For the text-containing cell, return its midpoint in (x, y) coordinate format. 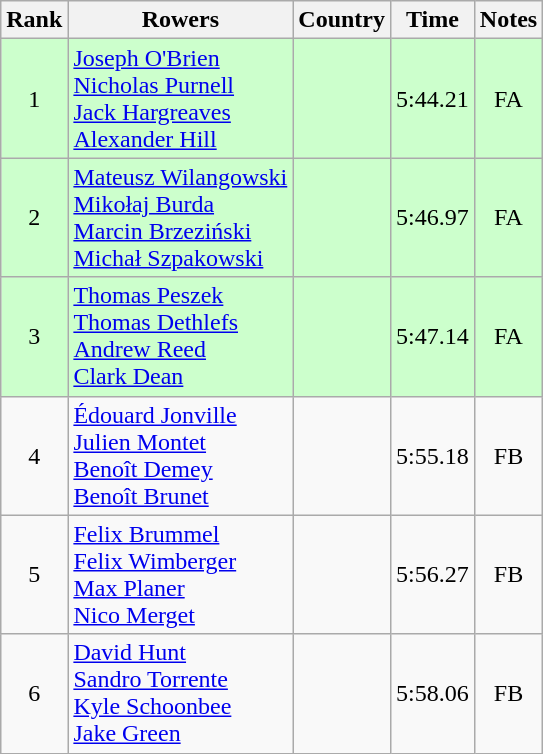
6 (34, 694)
5 (34, 574)
1 (34, 98)
Rank (34, 20)
Rowers (180, 20)
Thomas PeszekThomas DethlefsAndrew ReedClark Dean (180, 336)
2 (34, 218)
5:55.18 (433, 456)
Joseph O'BrienNicholas PurnellJack HargreavesAlexander Hill (180, 98)
5:47.14 (433, 336)
Mateusz WilangowskiMikołaj BurdaMarcin BrzezińskiMichał Szpakowski (180, 218)
4 (34, 456)
Notes (508, 20)
Country (342, 20)
5:58.06 (433, 694)
5:56.27 (433, 574)
Édouard JonvilleJulien MontetBenoît DemeyBenoît Brunet (180, 456)
5:46.97 (433, 218)
Felix BrummelFelix WimbergerMax PlanerNico Merget (180, 574)
Time (433, 20)
David HuntSandro TorrenteKyle SchoonbeeJake Green (180, 694)
3 (34, 336)
5:44.21 (433, 98)
